For the text-containing cell, return its midpoint in [x, y] coordinate format. 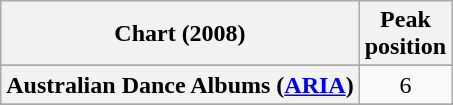
6 [405, 85]
Australian Dance Albums (ARIA) [180, 85]
Chart (2008) [180, 34]
Peakposition [405, 34]
